Search for the cell housing the specified text and yield its [X, Y] center coordinate. 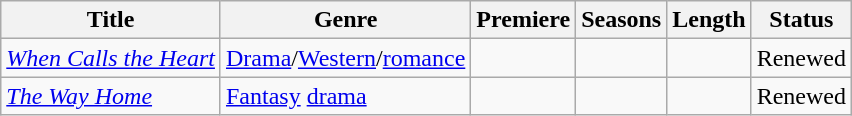
Seasons [622, 20]
The Way Home [111, 96]
Fantasy drama [345, 96]
Title [111, 20]
Drama/Western/romance [345, 58]
Status [801, 20]
Length [709, 20]
Genre [345, 20]
When Calls the Heart [111, 58]
Premiere [524, 20]
